Provide the (x, y) coordinate of the cell's center where the given text is located.  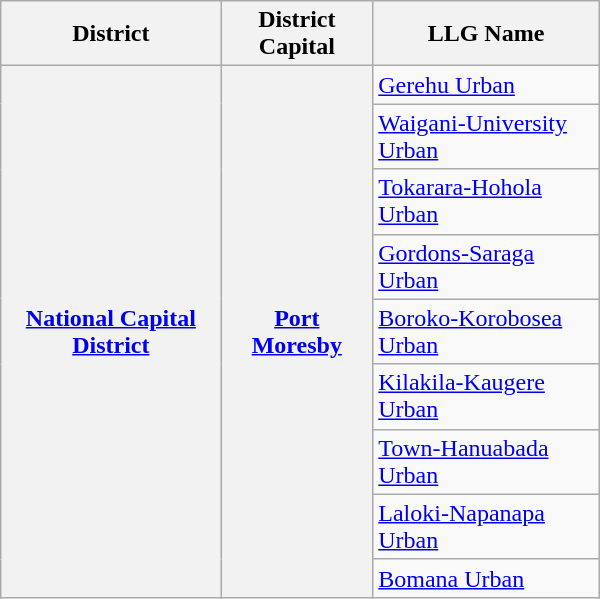
National Capital District (111, 332)
District Capital (297, 34)
Gordons-Saraga Urban (486, 266)
Gerehu Urban (486, 85)
Kilakila-Kaugere Urban (486, 396)
Tokarara-Hohola Urban (486, 202)
Boroko-Korobosea Urban (486, 332)
Town-Hanuabada Urban (486, 462)
LLG Name (486, 34)
District (111, 34)
Bomana Urban (486, 578)
Waigani-University Urban (486, 136)
Laloki-Napanapa Urban (486, 526)
Port Moresby (297, 332)
